Detect which cell encompasses the target text, then output its (X, Y) center coordinate. 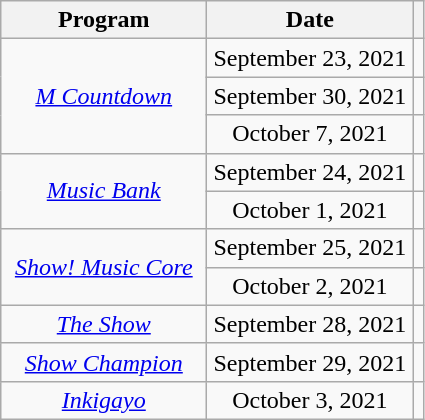
Inkigayo (104, 400)
October 7, 2021 (310, 134)
M Countdown (104, 96)
The Show (104, 324)
October 1, 2021 (310, 210)
September 28, 2021 (310, 324)
Show! Music Core (104, 267)
October 2, 2021 (310, 286)
September 25, 2021 (310, 248)
Program (104, 20)
October 3, 2021 (310, 400)
Date (310, 20)
September 23, 2021 (310, 58)
September 29, 2021 (310, 362)
September 30, 2021 (310, 96)
Show Champion (104, 362)
Music Bank (104, 191)
September 24, 2021 (310, 172)
